Detect which cell encompasses the target text, then output its (x, y) center coordinate. 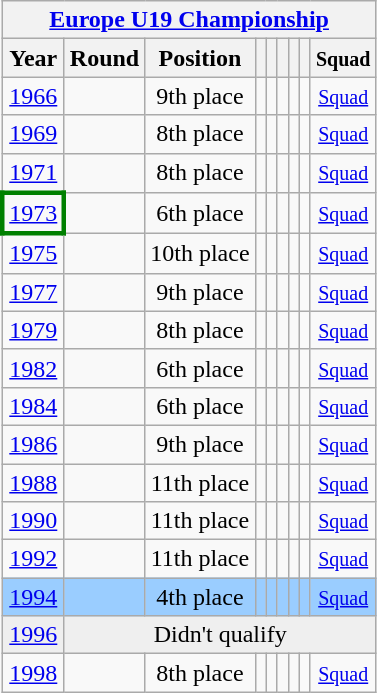
1982 (33, 368)
1966 (33, 96)
Year (33, 58)
1994 (33, 597)
1986 (33, 444)
1971 (33, 173)
1996 (33, 635)
1975 (33, 254)
1992 (33, 559)
Position (200, 58)
4th place (200, 597)
1984 (33, 406)
1988 (33, 483)
1977 (33, 292)
Round (104, 58)
1990 (33, 521)
1973 (33, 214)
1969 (33, 134)
1998 (33, 673)
Didn't qualify (220, 635)
1979 (33, 330)
Europe U19 Championship (189, 20)
10th place (200, 254)
